Output the [X, Y] coordinate of the center of the cell containing the given text.  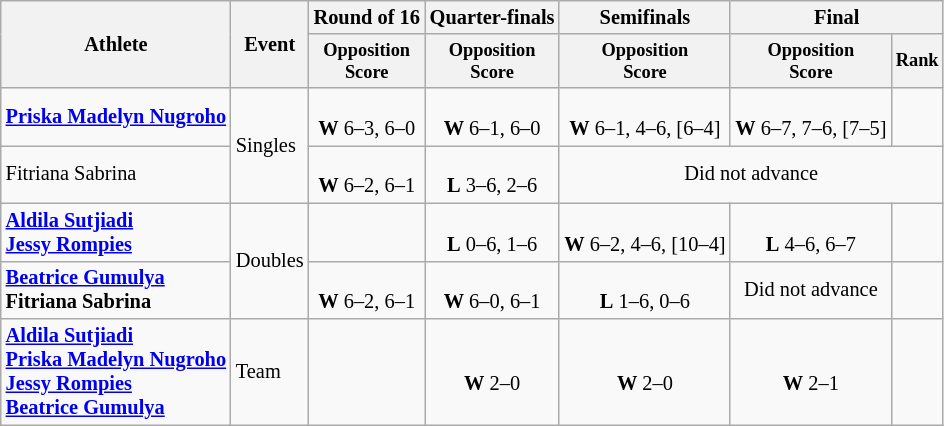
Beatrice GumulyaFitriana Sabrina [116, 290]
Priska Madelyn Nugroho [116, 117]
Rank [917, 61]
L 0–6, 1–6 [492, 232]
Aldila SutjiadiJessy Rompies [116, 232]
Singles [270, 146]
W 6–0, 6–1 [492, 290]
Athlete [116, 44]
W 6–1, 4–6, [6–4] [644, 117]
Team [270, 371]
W 6–2, 4–6, [10–4] [644, 232]
W 2–1 [810, 371]
W 6–7, 7–6, [7–5] [810, 117]
Doubles [270, 260]
W 6–3, 6–0 [367, 117]
Quarter-finals [492, 17]
L 4–6, 6–7 [810, 232]
Final [836, 17]
Aldila SutjiadiPriska Madelyn NugrohoJessy RompiesBeatrice Gumulya [116, 371]
Event [270, 44]
L 3–6, 2–6 [492, 174]
L 1–6, 0–6 [644, 290]
Round of 16 [367, 17]
W 6–1, 6–0 [492, 117]
Fitriana Sabrina [116, 174]
Semifinals [644, 17]
